Scan for the cell matching the given text and deliver its (x, y) coordinate at center. 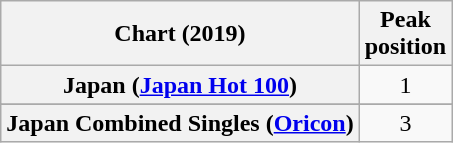
Japan Combined Singles (Oricon) (180, 123)
Japan (Japan Hot 100) (180, 85)
Chart (2019) (180, 34)
3 (405, 123)
1 (405, 85)
Peakposition (405, 34)
